Return [X, Y] of the center of cell containing provided text 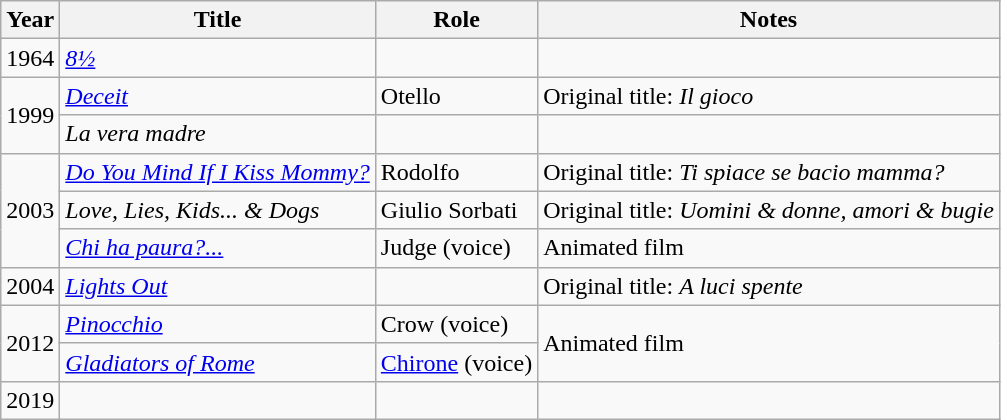
2019 [30, 400]
Judge (voice) [456, 248]
Role [456, 20]
Original title: A luci spente [769, 286]
Giulio Sorbati [456, 210]
Original title: Il gioco [769, 96]
Chirone (voice) [456, 362]
Notes [769, 20]
Lights Out [218, 286]
La vera madre [218, 134]
Rodolfo [456, 172]
Original title: Ti spiace se bacio mamma? [769, 172]
Otello [456, 96]
Pinocchio [218, 324]
1999 [30, 115]
Deceit [218, 96]
Love, Lies, Kids... & Dogs [218, 210]
2003 [30, 210]
Year [30, 20]
Gladiators of Rome [218, 362]
Original title: Uomini & donne, amori & bugie [769, 210]
1964 [30, 58]
Chi ha paura?... [218, 248]
Crow (voice) [456, 324]
2012 [30, 343]
Title [218, 20]
Do You Mind If I Kiss Mommy? [218, 172]
2004 [30, 286]
8½ [218, 58]
